Pinpoint the cell where the given text exists, returning its (X, Y) midpoint coordinate. 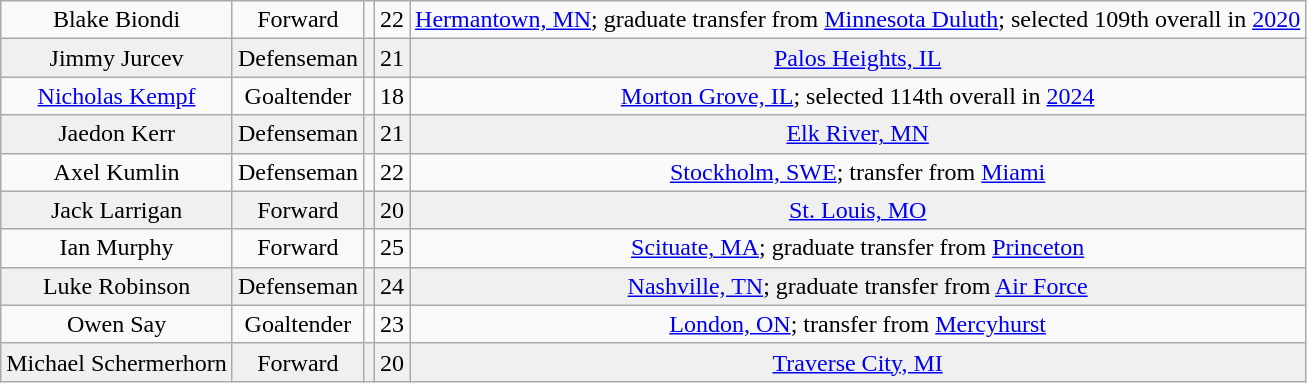
Blake Biondi (117, 20)
Traverse City, MI (858, 362)
24 (392, 286)
Jimmy Jurcev (117, 58)
St. Louis, MO (858, 210)
Morton Grove, IL; selected 114th overall in 2024 (858, 96)
Scituate, MA; graduate transfer from Princeton (858, 248)
Nicholas Kempf (117, 96)
Jack Larrigan (117, 210)
Palos Heights, IL (858, 58)
25 (392, 248)
London, ON; transfer from Mercyhurst (858, 324)
Hermantown, MN; graduate transfer from Minnesota Duluth; selected 109th overall in 2020 (858, 20)
Stockholm, SWE; transfer from Miami (858, 172)
23 (392, 324)
Michael Schermerhorn (117, 362)
Ian Murphy (117, 248)
Elk River, MN (858, 134)
18 (392, 96)
Owen Say (117, 324)
Nashville, TN; graduate transfer from Air Force (858, 286)
Jaedon Kerr (117, 134)
Axel Kumlin (117, 172)
Luke Robinson (117, 286)
